Determine the (X, Y) coordinate at the center of the cell enclosing the given text.  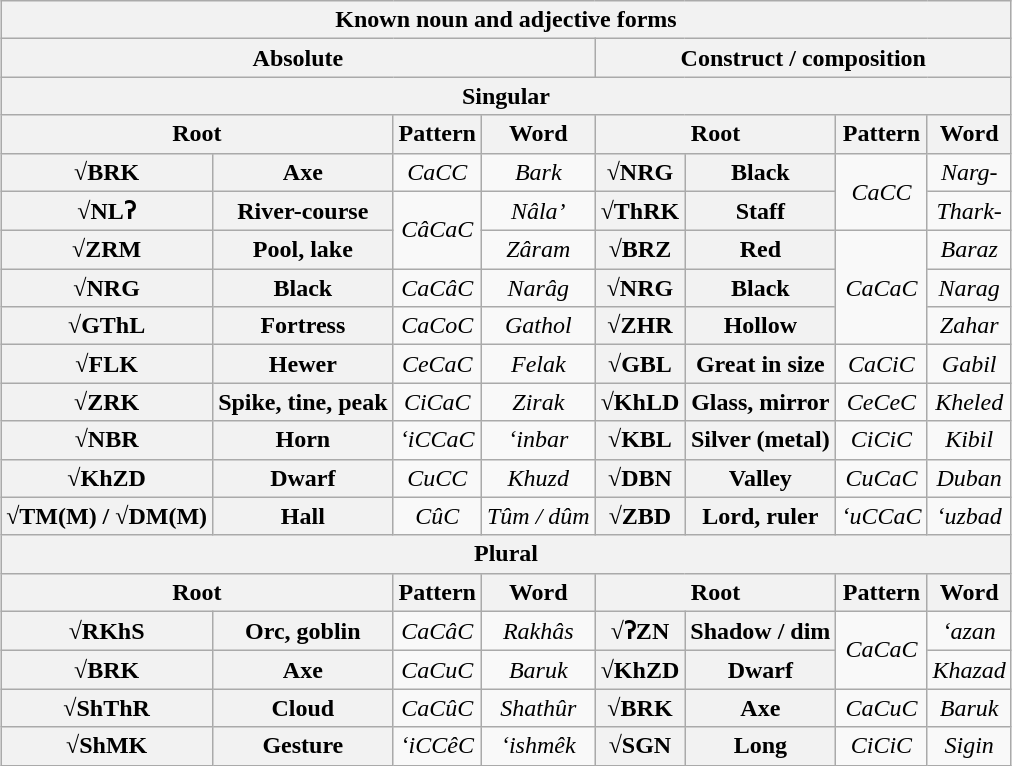
Narâg (538, 288)
CeCeC (882, 402)
√SGN (640, 746)
Spike, tine, peak (303, 402)
CaCoC (437, 326)
Gabil (969, 364)
√ZBD (640, 516)
√KhLD (640, 402)
√DBN (640, 478)
‘inbar (538, 440)
Hall (303, 516)
√ShMK (107, 746)
CaCiC (882, 364)
Tûm / dûm (538, 516)
Construct / composition (803, 58)
Gathol (538, 326)
Staff (760, 211)
Cloud (303, 708)
CiCaC (437, 402)
Known noun and adjective forms (506, 20)
‘uzbad (969, 516)
CûC (437, 516)
Singular (506, 96)
Rakhâs (538, 631)
Silver (metal) (760, 440)
Bark (538, 172)
√ThRK (640, 211)
Hollow (760, 326)
‘ishmêk (538, 746)
√ZRK (107, 402)
√ZHR (640, 326)
Red (760, 250)
Hewer (303, 364)
√RKhS (107, 631)
Plural (506, 554)
Horn (303, 440)
‘iCCêC (437, 746)
√ʔZN (640, 631)
Thark- (969, 211)
Glass, mirror (760, 402)
CuCaC (882, 478)
Kibil (969, 440)
CuCC (437, 478)
Absolute (298, 58)
√BRZ (640, 250)
√GThL (107, 326)
Lord, ruler (760, 516)
Shadow / dim (760, 631)
Pool, lake (303, 250)
√FLK (107, 364)
Felak (538, 364)
Orc, goblin (303, 631)
√ZRM (107, 250)
Khazad (969, 670)
Gesture (303, 746)
Narag (969, 288)
‘azan (969, 631)
√ShThR (107, 708)
Sigin (969, 746)
√NBR (107, 440)
Duban (969, 478)
Zahar (969, 326)
√KBL (640, 440)
Kheled (969, 402)
‘uCCaC (882, 516)
Narg- (969, 172)
River-course (303, 211)
CâCaC (437, 230)
√TM(M) / √DM(M) (107, 516)
CaCûC (437, 708)
Valley (760, 478)
CeCaC (437, 364)
Long (760, 746)
Zâram (538, 250)
‘iCCaC (437, 440)
√NLʔ (107, 211)
Baraz (969, 250)
√GBL (640, 364)
Zirak (538, 402)
Great in size (760, 364)
Shathûr (538, 708)
Nâla’ (538, 211)
Fortress (303, 326)
Khuzd (538, 478)
